Provide the (x, y) coordinate of the cell's center where the given text is located.  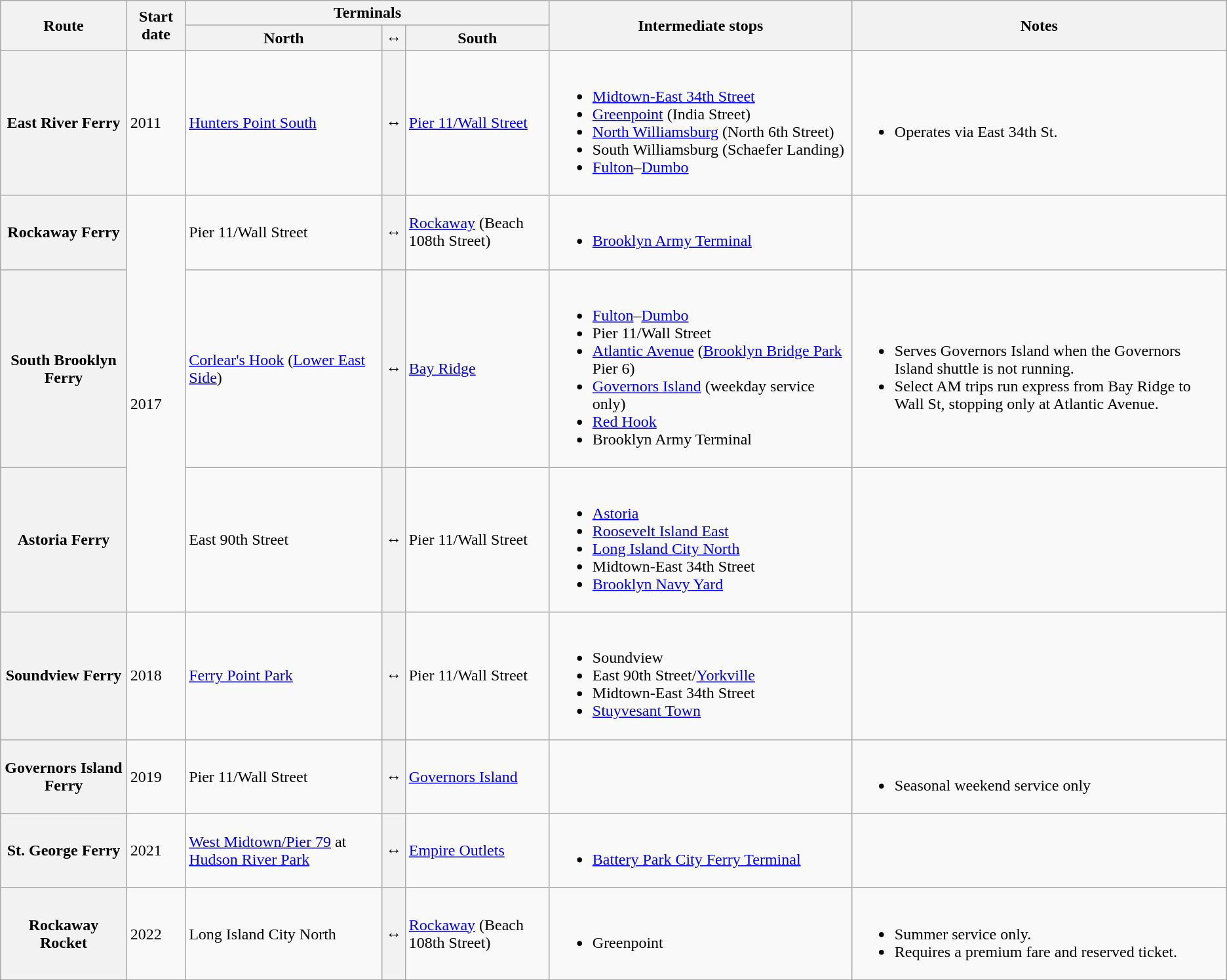
South (477, 38)
West Midtown/Pier 79 at Hudson River Park (284, 851)
Summer service only.Requires a premium fare and reserved ticket. (1039, 933)
Long Island City North (284, 933)
Terminals (368, 13)
Hunters Point South (284, 123)
2019 (156, 776)
South Brooklyn Ferry (64, 368)
Empire Outlets (477, 851)
East 90th Street (284, 540)
2017 (156, 404)
2018 (156, 676)
Brooklyn Army Terminal (700, 232)
Battery Park City Ferry Terminal (700, 851)
Seasonal weekend service only (1039, 776)
Fulton–DumboPier 11/Wall StreetAtlantic Avenue (Brooklyn Bridge Park Pier 6)Governors Island (weekday service only)Red HookBrooklyn Army Terminal (700, 368)
Soundview Ferry (64, 676)
Astoria Ferry (64, 540)
Governors Island Ferry (64, 776)
Operates via East 34th St. (1039, 123)
Rockaway Ferry (64, 232)
Notes (1039, 26)
Greenpoint (700, 933)
SoundviewEast 90th Street/YorkvilleMidtown-East 34th StreetStuyvesant Town (700, 676)
2021 (156, 851)
Rockaway Rocket (64, 933)
Start date (156, 26)
2011 (156, 123)
Bay Ridge (477, 368)
North (284, 38)
Governors Island (477, 776)
2022 (156, 933)
Corlear's Hook (Lower East Side) (284, 368)
East River Ferry (64, 123)
Midtown-East 34th StreetGreenpoint (India Street)North Williamsburg (North 6th Street)South Williamsburg (Schaefer Landing)Fulton–Dumbo (700, 123)
Intermediate stops (700, 26)
AstoriaRoosevelt Island EastLong Island City NorthMidtown-East 34th StreetBrooklyn Navy Yard (700, 540)
St. George Ferry (64, 851)
Ferry Point Park (284, 676)
Route (64, 26)
